For the text-containing cell, return its midpoint in (x, y) coordinate format. 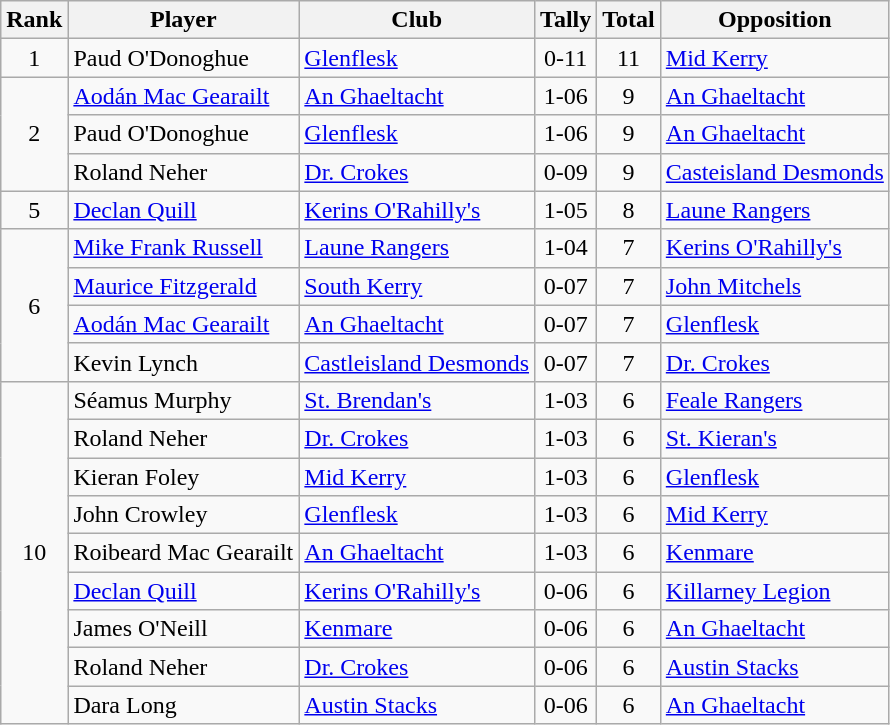
0-09 (566, 172)
Feale Rangers (774, 400)
11 (629, 58)
1 (34, 58)
South Kerry (417, 286)
St. Brendan's (417, 400)
Kevin Lynch (184, 362)
Tally (566, 20)
Total (629, 20)
Rank (34, 20)
0-11 (566, 58)
Mike Frank Russell (184, 248)
5 (34, 210)
1-04 (566, 248)
Castleisland Desmonds (417, 362)
2 (34, 134)
Casteisland Desmonds (774, 172)
Killarney Legion (774, 591)
Player (184, 20)
1-05 (566, 210)
Roibeard Mac Gearailt (184, 553)
John Crowley (184, 515)
Séamus Murphy (184, 400)
James O'Neill (184, 629)
Opposition (774, 20)
Kieran Foley (184, 477)
Dara Long (184, 705)
Maurice Fitzgerald (184, 286)
Club (417, 20)
10 (34, 552)
John Mitchels (774, 286)
8 (629, 210)
St. Kieran's (774, 438)
